Return [X, Y] of the center of cell containing provided text 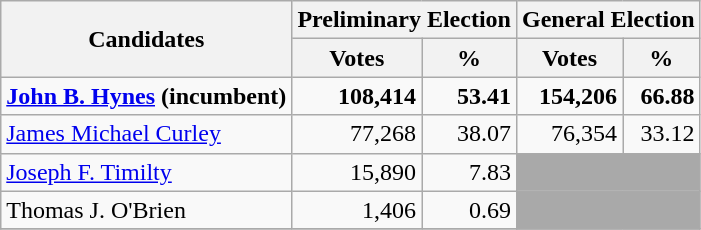
66.88 [662, 96]
53.41 [470, 96]
Preliminary Election [404, 20]
1,406 [357, 210]
James Michael Curley [146, 134]
38.07 [470, 134]
154,206 [569, 96]
0.69 [470, 210]
General Election [608, 20]
77,268 [357, 134]
7.83 [470, 172]
Joseph F. Timilty [146, 172]
108,414 [357, 96]
John B. Hynes (incumbent) [146, 96]
Thomas J. O'Brien [146, 210]
Candidates [146, 39]
33.12 [662, 134]
76,354 [569, 134]
15,890 [357, 172]
